Output the [x, y] coordinate of the center of the cell containing the given text.  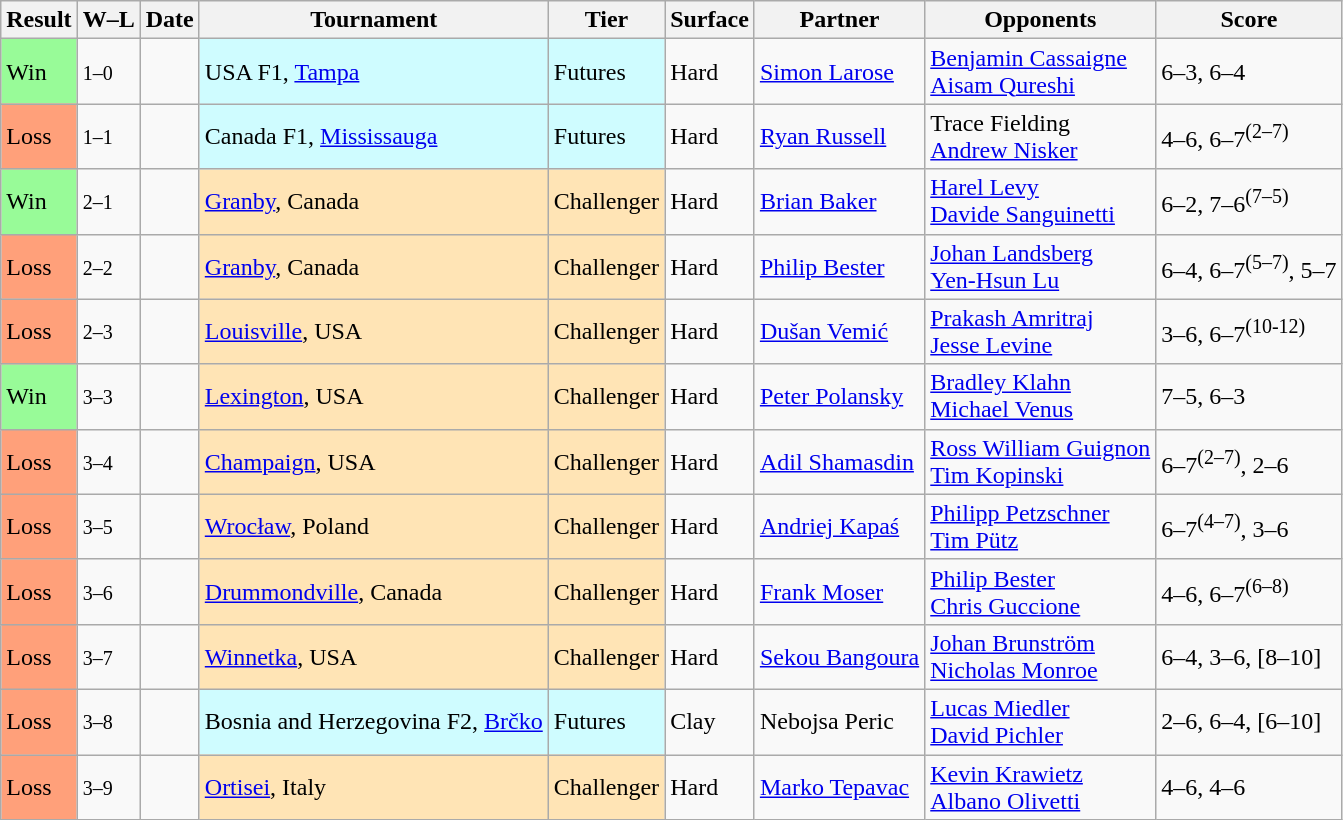
Partner [839, 20]
Champaign, USA [374, 462]
7–5, 6–3 [1249, 396]
Peter Polansky [839, 396]
USA F1, Tampa [374, 72]
Benjamin Cassaigne Aisam Qureshi [1040, 72]
Ross William Guignon Tim Kopinski [1040, 462]
4–6, 6–7(2–7) [1249, 136]
Bradley Klahn Michael Venus [1040, 396]
6–4, 3–6, [8–10] [1249, 656]
Ortisei, Italy [374, 786]
3–4 [108, 462]
W–L [108, 20]
Drummondville, Canada [374, 592]
3–5 [108, 526]
Frank Moser [839, 592]
Wrocław, Poland [374, 526]
Andriej Kapaś [839, 526]
3–8 [108, 722]
Johan Landsberg Yen-Hsun Lu [1040, 266]
Winnetka, USA [374, 656]
2–6, 6–4, [6–10] [1249, 722]
Johan Brunström Nicholas Monroe [1040, 656]
2–3 [108, 332]
Adil Shamasdin [839, 462]
1–0 [108, 72]
3–6 [108, 592]
3–9 [108, 786]
3–7 [108, 656]
Kevin Krawietz Albano Olivetti [1040, 786]
1–1 [108, 136]
Ryan Russell [839, 136]
Score [1249, 20]
Canada F1, Mississauga [374, 136]
6–7(2–7), 2–6 [1249, 462]
3–3 [108, 396]
Tournament [374, 20]
Prakash Amritraj Jesse Levine [1040, 332]
4–6, 6–7(6–8) [1249, 592]
Louisville, USA [374, 332]
6–2, 7–6(7–5) [1249, 202]
Bosnia and Herzegovina F2, Brčko [374, 722]
Opponents [1040, 20]
3–6, 6–7(10-12) [1249, 332]
2–2 [108, 266]
Lexington, USA [374, 396]
Lucas Miedler David Pichler [1040, 722]
Trace Fielding Andrew Nisker [1040, 136]
Philip Bester Chris Guccione [1040, 592]
Simon Larose [839, 72]
Marko Tepavac [839, 786]
Philip Bester [839, 266]
Philipp Petzschner Tim Pütz [1040, 526]
6–7(4–7), 3–6 [1249, 526]
Tier [606, 20]
Sekou Bangoura [839, 656]
Brian Baker [839, 202]
2–1 [108, 202]
4–6, 4–6 [1249, 786]
6–4, 6–7(5–7), 5–7 [1249, 266]
Harel Levy Davide Sanguinetti [1040, 202]
Dušan Vemić [839, 332]
Clay [710, 722]
Date [170, 20]
Surface [710, 20]
6–3, 6–4 [1249, 72]
Result [39, 20]
Nebojsa Peric [839, 722]
